Identify which cell holds the provided text, then report its (X, Y) central coordinate. 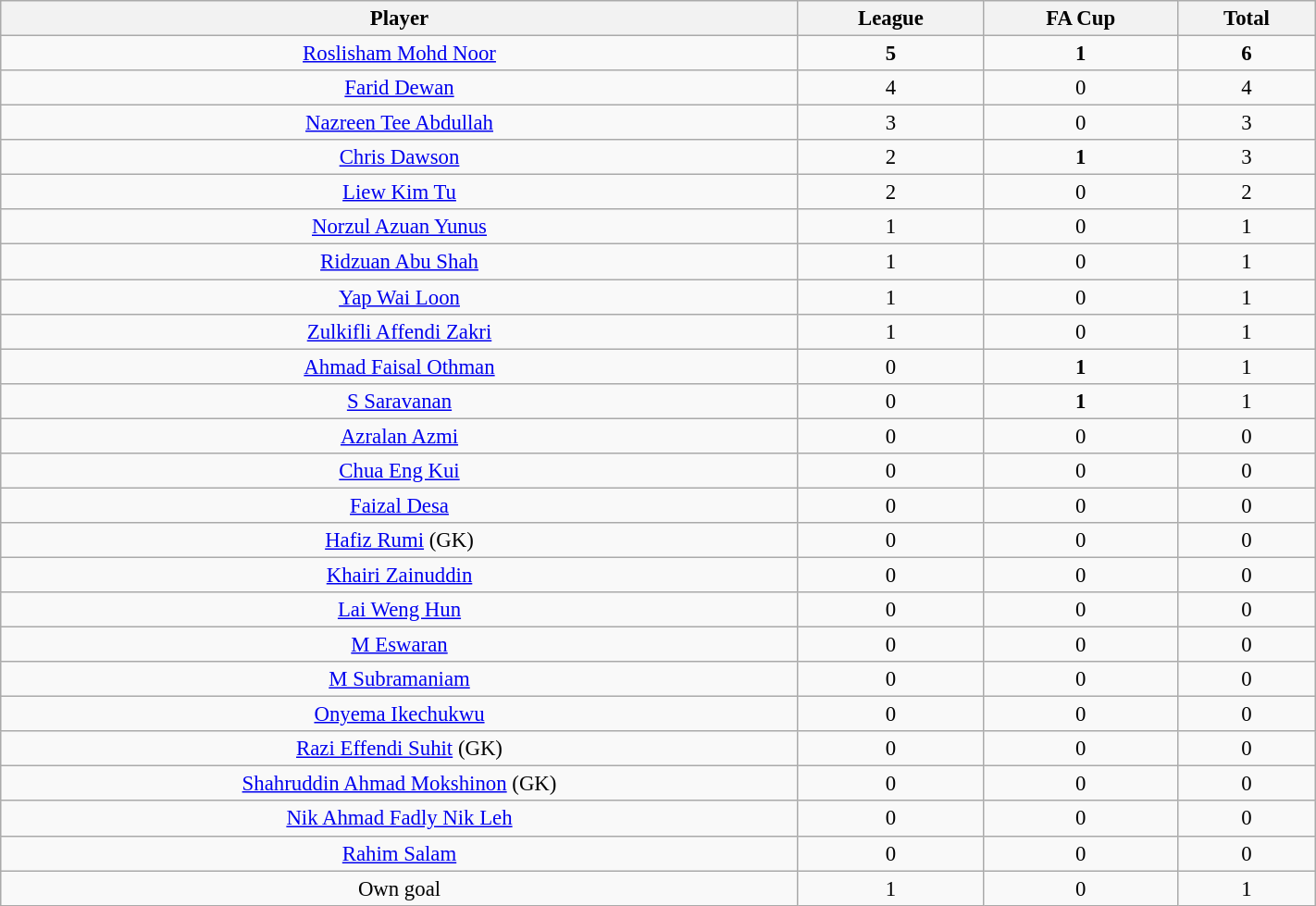
Chris Dawson (400, 157)
Norzul Azuan Yunus (400, 227)
Chua Eng Kui (400, 471)
6 (1248, 54)
5 (890, 54)
Farid Dewan (400, 88)
Ridzuan Abu Shah (400, 262)
Roslisham Mohd Noor (400, 54)
Khairi Zainuddin (400, 575)
Shahruddin Ahmad Mokshinon (GK) (400, 784)
Nik Ahmad Fadly Nik Leh (400, 819)
Nazreen Tee Abdullah (400, 123)
Razi Effendi Suhit (GK) (400, 749)
Own goal (400, 888)
Faizal Desa (400, 505)
Player (400, 19)
Azralan Azmi (400, 436)
FA Cup (1081, 19)
M Eswaran (400, 645)
Yap Wai Loon (400, 297)
Lai Weng Hun (400, 610)
M Subramaniam (400, 679)
Liew Kim Tu (400, 192)
S Saravanan (400, 401)
Total (1248, 19)
League (890, 19)
Onyema Ikechukwu (400, 714)
Zulkifli Affendi Zakri (400, 331)
Ahmad Faisal Othman (400, 366)
Hafiz Rumi (GK) (400, 540)
Rahim Salam (400, 853)
